Extract the [X, Y] coordinate from the center of the cell holding the provided text.  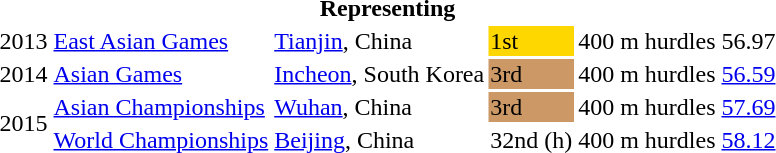
Asian Games [161, 74]
Asian Championships [161, 107]
Tianjin, China [380, 41]
1st [532, 41]
Incheon, South Korea [380, 74]
East Asian Games [161, 41]
Wuhan, China [380, 107]
